Output the [X, Y] coordinate of the center of the cell containing the given text.  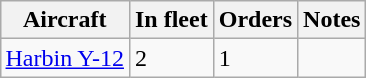
Harbin Y-12 [64, 58]
1 [255, 58]
Aircraft [64, 20]
2 [171, 58]
Notes [332, 20]
In fleet [171, 20]
Orders [255, 20]
